Extract the [x, y] coordinate from the center of the cell holding the provided text.  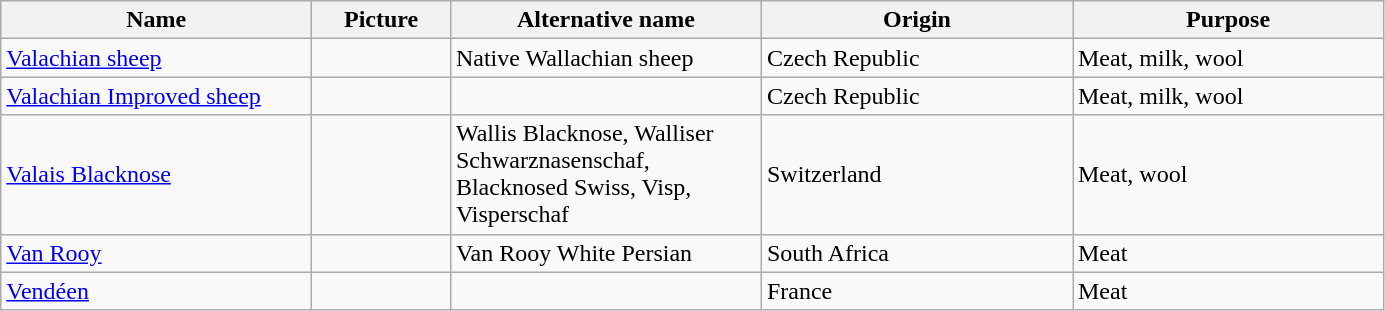
Wallis Blacknose, Walliser Schwarznasenschaf, Blacknosed Swiss, Visp, Visperschaf [606, 174]
Van Rooy White Persian [606, 253]
Valachian Improved sheep [156, 96]
Picture [382, 20]
Valais Blacknose [156, 174]
Name [156, 20]
South Africa [916, 253]
Origin [916, 20]
Alternative name [606, 20]
Native Wallachian sheep [606, 58]
France [916, 291]
Switzerland [916, 174]
Vendéen [156, 291]
Meat, wool [1228, 174]
Purpose [1228, 20]
Van Rooy [156, 253]
Valachian sheep [156, 58]
